Capture the cell that displays the provided text and extract its (X, Y) central coordinate. 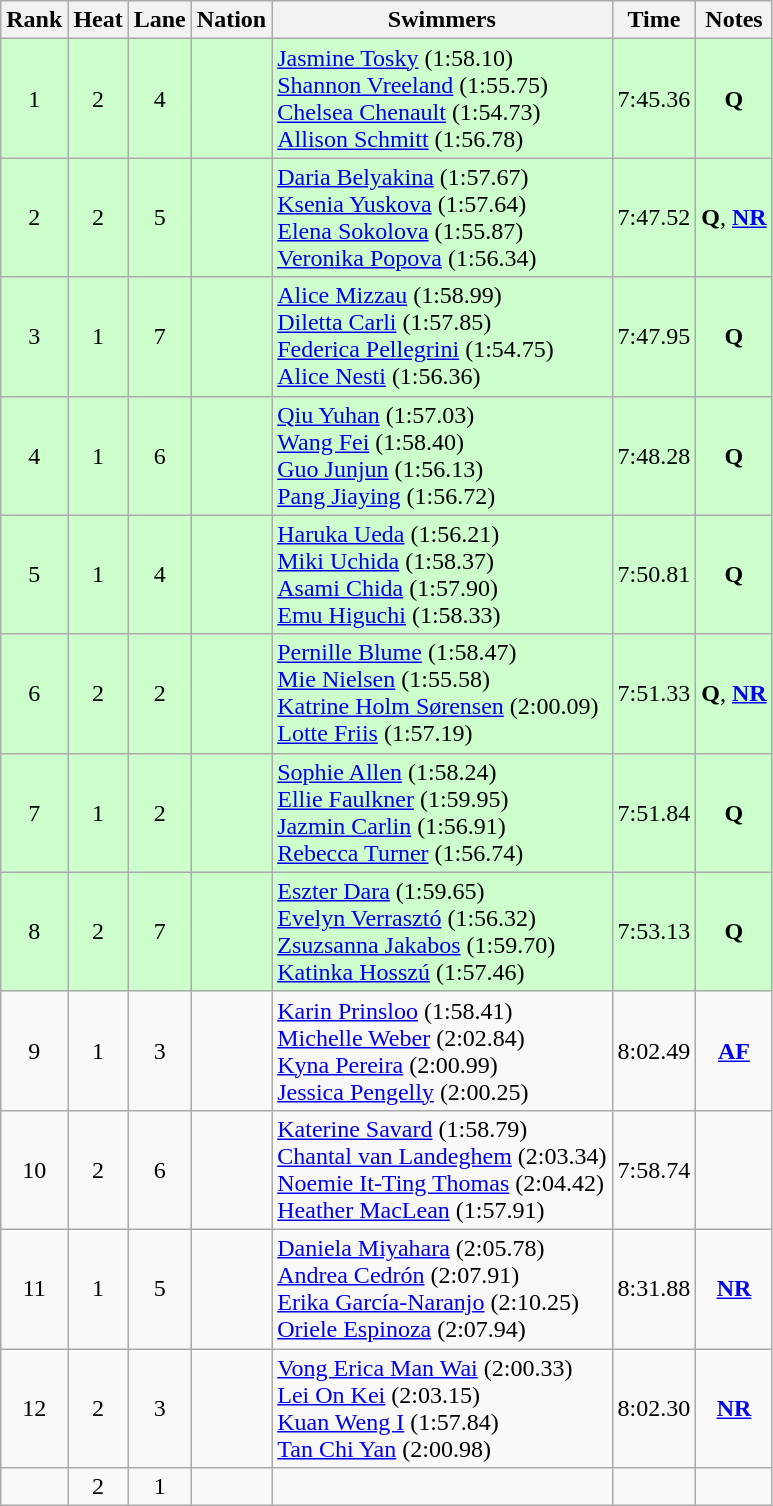
Daria Belyakina (1:57.67)Ksenia Yuskova (1:57.64)Elena Sokolova (1:55.87)Veronika Popova (1:56.34) (442, 218)
7:48.28 (654, 456)
11 (34, 1288)
Sophie Allen (1:58.24)Ellie Faulkner (1:59.95)Jazmin Carlin (1:56.91)Rebecca Turner (1:56.74) (442, 812)
7:58.74 (654, 1170)
Alice Mizzau (1:58.99)Diletta Carli (1:57.85)Federica Pellegrini (1:54.75)Alice Nesti (1:56.36) (442, 336)
7:45.36 (654, 98)
Notes (734, 20)
Rank (34, 20)
Pernille Blume (1:58.47)Mie Nielsen (1:55.58)Katrine Holm Sørensen (2:00.09)Lotte Friis (1:57.19) (442, 694)
7:47.52 (654, 218)
Katerine Savard (1:58.79)Chantal van Landeghem (2:03.34)Noemie It-Ting Thomas (2:04.42)Heather MacLean (1:57.91) (442, 1170)
Lane (160, 20)
Eszter Dara (1:59.65)Evelyn Verrasztó (1:56.32)Zsuzsanna Jakabos (1:59.70)Katinka Hosszú (1:57.46) (442, 932)
8 (34, 932)
9 (34, 1050)
Karin Prinsloo (1:58.41)Michelle Weber (2:02.84)Kyna Pereira (2:00.99)Jessica Pengelly (2:00.25) (442, 1050)
Vong Erica Man Wai (2:00.33)Lei On Kei (2:03.15)Kuan Weng I (1:57.84)Tan Chi Yan (2:00.98) (442, 1408)
Daniela Miyahara (2:05.78)Andrea Cedrón (2:07.91)Erika García-Naranjo (2:10.25)Oriele Espinoza (2:07.94) (442, 1288)
Time (654, 20)
7:51.84 (654, 812)
8:02.49 (654, 1050)
8:02.30 (654, 1408)
AF (734, 1050)
7:50.81 (654, 574)
10 (34, 1170)
Jasmine Tosky (1:58.10)Shannon Vreeland (1:55.75)Chelsea Chenault (1:54.73)Allison Schmitt (1:56.78) (442, 98)
Nation (231, 20)
Swimmers (442, 20)
8:31.88 (654, 1288)
7:53.13 (654, 932)
7:47.95 (654, 336)
Haruka Ueda (1:56.21)Miki Uchida (1:58.37)Asami Chida (1:57.90)Emu Higuchi (1:58.33) (442, 574)
Heat (98, 20)
Qiu Yuhan (1:57.03)Wang Fei (1:58.40)Guo Junjun (1:56.13)Pang Jiaying (1:56.72) (442, 456)
12 (34, 1408)
7:51.33 (654, 694)
